Find where the given text appears and provide that cell's center as [X, Y] coordinate. 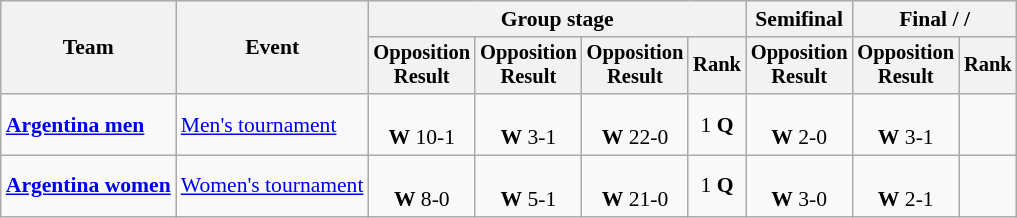
W 3-0 [800, 186]
W 21-0 [636, 186]
Final / / [934, 19]
Argentina men [88, 124]
W 5-1 [528, 186]
W 8-0 [422, 186]
Argentina women [88, 186]
W 22-0 [636, 124]
Team [88, 48]
Semifinal [800, 19]
W 10-1 [422, 124]
W 2-1 [906, 186]
Group stage [556, 19]
Women's tournament [272, 186]
W 2-0 [800, 124]
Men's tournament [272, 124]
Event [272, 48]
